Return the (x, y) coordinate for the center point of the cell that contains the specified text.  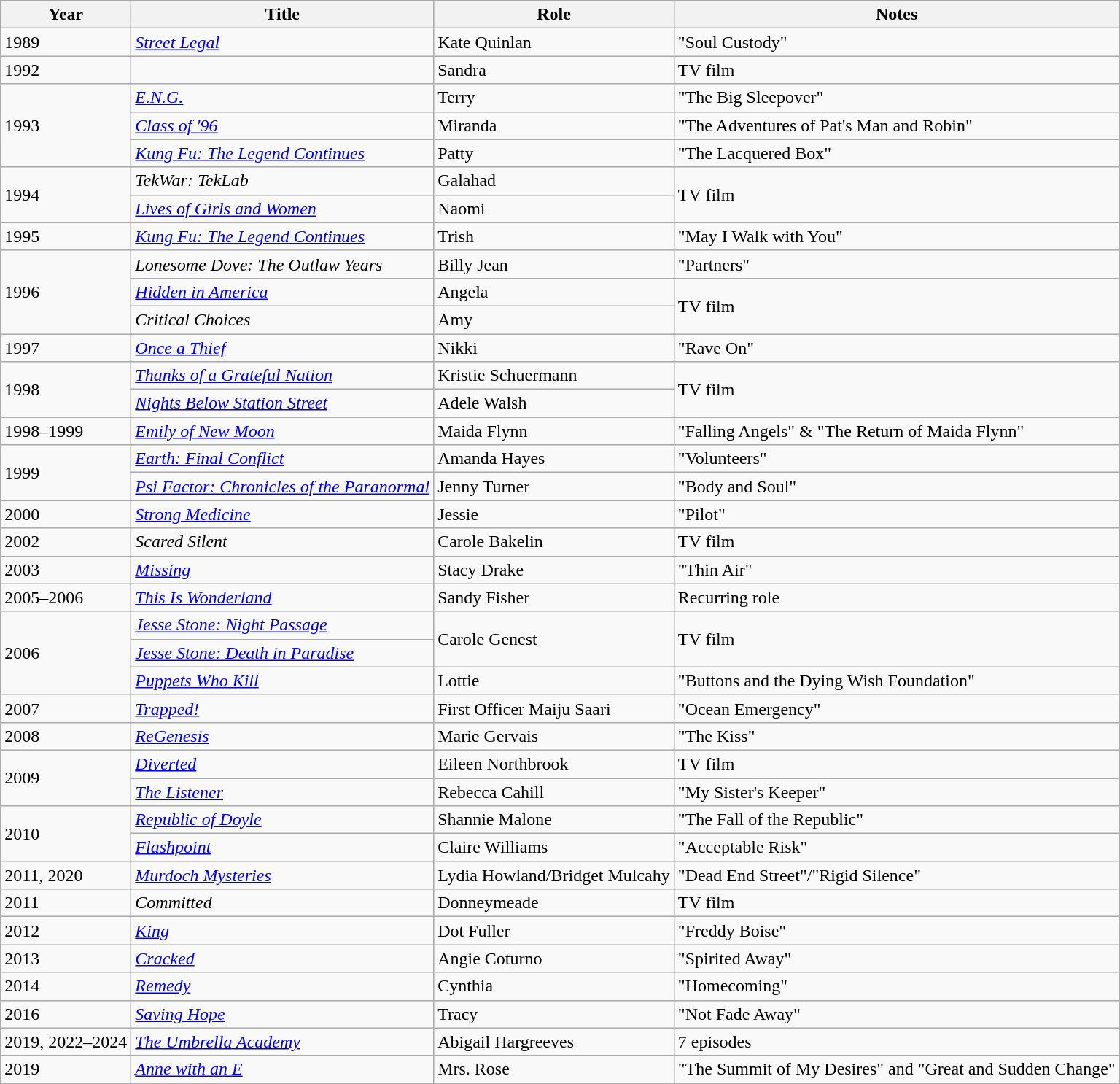
Galahad (554, 181)
"Ocean Emergency" (897, 708)
"The Adventures of Pat's Man and Robin" (897, 125)
Sandy Fisher (554, 597)
1993 (66, 125)
Once a Thief (283, 348)
2019, 2022–2024 (66, 1042)
"The Fall of the Republic" (897, 820)
"May I Walk with You" (897, 236)
Jesse Stone: Death in Paradise (283, 653)
1992 (66, 70)
"Thin Air" (897, 570)
"Pilot" (897, 514)
Role (554, 15)
Terry (554, 98)
"Partners" (897, 264)
Tracy (554, 1014)
"Not Fade Away" (897, 1014)
Jessie (554, 514)
2014 (66, 986)
Jesse Stone: Night Passage (283, 625)
Missing (283, 570)
"Freddy Boise" (897, 931)
The Umbrella Academy (283, 1042)
Thanks of a Grateful Nation (283, 376)
2003 (66, 570)
"Body and Soul" (897, 487)
Nikki (554, 348)
Strong Medicine (283, 514)
Class of '96 (283, 125)
1998–1999 (66, 431)
1996 (66, 292)
Year (66, 15)
Saving Hope (283, 1014)
2002 (66, 542)
1994 (66, 195)
"Buttons and the Dying Wish Foundation" (897, 681)
2011, 2020 (66, 875)
Scared Silent (283, 542)
2005–2006 (66, 597)
Anne with an E (283, 1069)
Earth: Final Conflict (283, 459)
Angela (554, 292)
Remedy (283, 986)
2007 (66, 708)
Stacy Drake (554, 570)
"Spirited Away" (897, 959)
ReGenesis (283, 736)
7 episodes (897, 1042)
2000 (66, 514)
Murdoch Mysteries (283, 875)
Trish (554, 236)
Dot Fuller (554, 931)
TekWar: TekLab (283, 181)
Mrs. Rose (554, 1069)
Jenny Turner (554, 487)
1995 (66, 236)
Marie Gervais (554, 736)
Lydia Howland/Bridget Mulcahy (554, 875)
Cynthia (554, 986)
2008 (66, 736)
Naomi (554, 209)
Committed (283, 903)
The Listener (283, 791)
"My Sister's Keeper" (897, 791)
"Dead End Street"/"Rigid Silence" (897, 875)
Hidden in America (283, 292)
1999 (66, 473)
"The Summit of My Desires" and "Great and Sudden Change" (897, 1069)
"Acceptable Risk" (897, 848)
"The Kiss" (897, 736)
Billy Jean (554, 264)
Lives of Girls and Women (283, 209)
Street Legal (283, 42)
2009 (66, 778)
2011 (66, 903)
Flashpoint (283, 848)
Amanda Hayes (554, 459)
Psi Factor: Chronicles of the Paranormal (283, 487)
Puppets Who Kill (283, 681)
Adele Walsh (554, 403)
2010 (66, 834)
"Soul Custody" (897, 42)
Abigail Hargreeves (554, 1042)
Lonesome Dove: The Outlaw Years (283, 264)
Diverted (283, 764)
"Rave On" (897, 348)
Angie Coturno (554, 959)
First Officer Maiju Saari (554, 708)
Nights Below Station Street (283, 403)
Donneymeade (554, 903)
1989 (66, 42)
E.N.G. (283, 98)
2013 (66, 959)
2012 (66, 931)
2019 (66, 1069)
2016 (66, 1014)
Maida Flynn (554, 431)
2006 (66, 653)
1997 (66, 348)
Eileen Northbrook (554, 764)
Claire Williams (554, 848)
Emily of New Moon (283, 431)
This Is Wonderland (283, 597)
Recurring role (897, 597)
Kristie Schuermann (554, 376)
Kate Quinlan (554, 42)
Rebecca Cahill (554, 791)
"Volunteers" (897, 459)
Cracked (283, 959)
Amy (554, 320)
Carole Genest (554, 639)
King (283, 931)
"The Big Sleepover" (897, 98)
1998 (66, 390)
Trapped! (283, 708)
Title (283, 15)
Critical Choices (283, 320)
Miranda (554, 125)
"Homecoming" (897, 986)
Shannie Malone (554, 820)
Patty (554, 153)
Notes (897, 15)
"The Lacquered Box" (897, 153)
Republic of Doyle (283, 820)
Sandra (554, 70)
Carole Bakelin (554, 542)
"Falling Angels" & "The Return of Maida Flynn" (897, 431)
Lottie (554, 681)
